Determine the (x, y) coordinate at the center of the cell enclosing the given text.  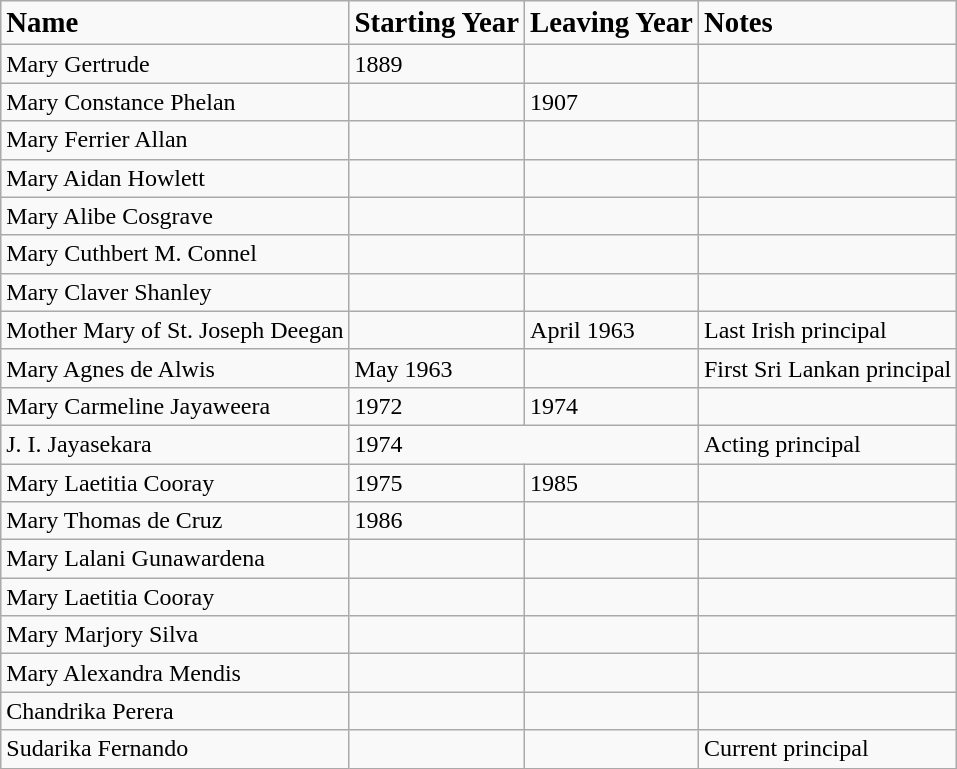
Starting Year (436, 23)
1985 (612, 483)
Acting principal (827, 444)
Mary Alexandra Mendis (175, 673)
Mary Alibe Cosgrave (175, 216)
1972 (436, 406)
Name (175, 23)
Sudarika Fernando (175, 749)
Mary Aidan Howlett (175, 178)
Mary Lalani Gunawardena (175, 559)
1975 (436, 483)
Mary Thomas de Cruz (175, 521)
Last Irish principal (827, 330)
Mary Marjory Silva (175, 635)
Mary Gertrude (175, 64)
Mary Constance Phelan (175, 102)
Current principal (827, 749)
Mary Claver Shanley (175, 292)
1907 (612, 102)
Leaving Year (612, 23)
Mary Cuthbert M. Connel (175, 254)
Mary Ferrier Allan (175, 140)
May 1963 (436, 368)
First Sri Lankan principal (827, 368)
1889 (436, 64)
Mary Carmeline Jayaweera (175, 406)
Notes (827, 23)
Mary Agnes de Alwis (175, 368)
Chandrika Perera (175, 711)
1986 (436, 521)
April 1963 (612, 330)
J. I. Jayasekara (175, 444)
Mother Mary of St. Joseph Deegan (175, 330)
